Determine the [x, y] coordinate at the center of the cell enclosing the given text.  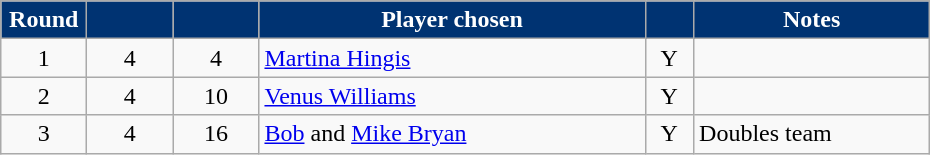
Bob and Mike Bryan [452, 134]
3 [44, 134]
16 [216, 134]
Notes [812, 20]
Player chosen [452, 20]
Martina Hingis [452, 58]
Doubles team [812, 134]
10 [216, 96]
Round [44, 20]
1 [44, 58]
2 [44, 96]
Venus Williams [452, 96]
